Capture the cell that displays the provided text and extract its [x, y] central coordinate. 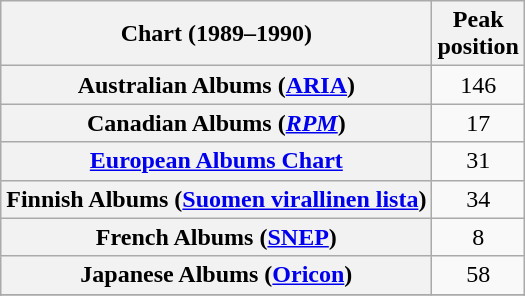
34 [478, 199]
58 [478, 275]
Japanese Albums (Oricon) [216, 275]
17 [478, 123]
French Albums (SNEP) [216, 237]
Chart (1989–1990) [216, 34]
European Albums Chart [216, 161]
Australian Albums (ARIA) [216, 85]
Peakposition [478, 34]
8 [478, 237]
31 [478, 161]
Finnish Albums (Suomen virallinen lista) [216, 199]
Canadian Albums (RPM) [216, 123]
146 [478, 85]
